Determine the [X, Y] coordinate at the center of the cell enclosing the given text.  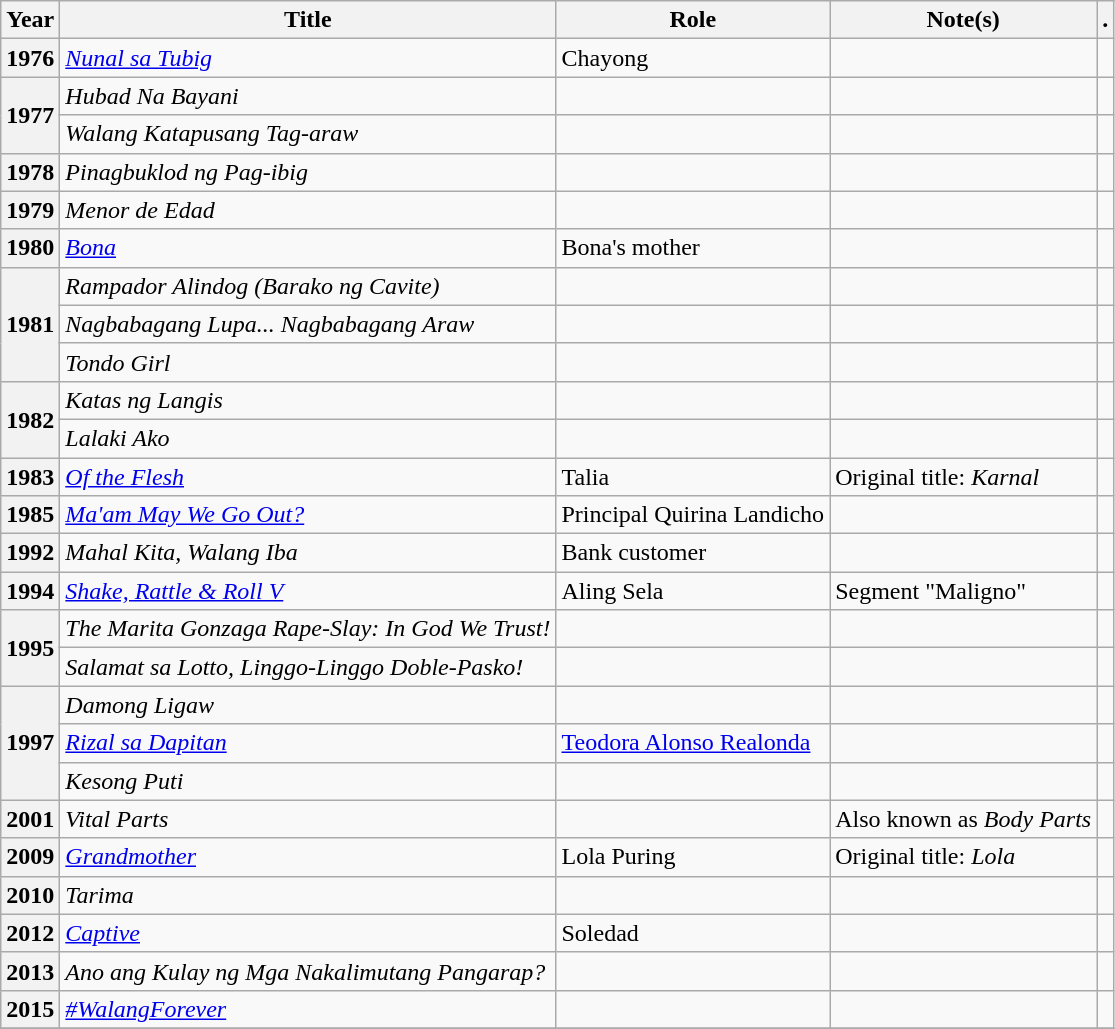
Chayong [693, 58]
Katas ng Langis [308, 400]
Lalaki Ako [308, 438]
Rampador Alindog (Barako ng Cavite) [308, 286]
Vital Parts [308, 819]
Note(s) [964, 20]
1992 [30, 553]
Rizal sa Dapitan [308, 743]
Nunal sa Tubig [308, 58]
1982 [30, 419]
Original title: Lola [964, 857]
The Marita Gonzaga Rape-Slay: In God We Trust! [308, 629]
Teodora Alonso Realonda [693, 743]
. [1106, 20]
2015 [30, 1009]
1997 [30, 743]
1981 [30, 324]
1976 [30, 58]
Menor de Edad [308, 210]
Original title: Karnal [964, 477]
Kesong Puti [308, 781]
Grandmother [308, 857]
Pinagbuklod ng Pag-ibig [308, 172]
Soledad [693, 933]
Nagbabagang Lupa... Nagbabagang Araw [308, 324]
Hubad Na Bayani [308, 96]
Tarima [308, 895]
Role [693, 20]
Salamat sa Lotto, Linggo-Linggo Doble-Pasko! [308, 667]
#WalangForever [308, 1009]
1977 [30, 115]
2013 [30, 971]
Bona [308, 248]
Segment "Maligno" [964, 591]
Walang Katapusang Tag-araw [308, 134]
2009 [30, 857]
1979 [30, 210]
Ma'am May We Go Out? [308, 515]
1980 [30, 248]
Tondo Girl [308, 362]
Also known as Body Parts [964, 819]
Aling Sela [693, 591]
1994 [30, 591]
Bona's mother [693, 248]
Captive [308, 933]
2001 [30, 819]
Principal Quirina Landicho [693, 515]
1995 [30, 648]
2012 [30, 933]
Of the Flesh [308, 477]
Damong Ligaw [308, 705]
1985 [30, 515]
1983 [30, 477]
Mahal Kita, Walang Iba [308, 553]
Year [30, 20]
Lola Puring [693, 857]
Bank customer [693, 553]
Title [308, 20]
Shake, Rattle & Roll V [308, 591]
1978 [30, 172]
Ano ang Kulay ng Mga Nakalimutang Pangarap? [308, 971]
2010 [30, 895]
Talia [693, 477]
